From the cell containing the given text, extract its center point as (x, y) coordinate. 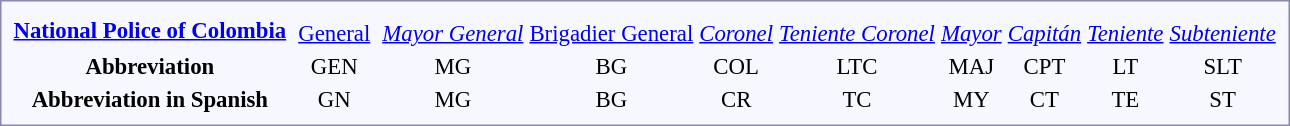
LTC (858, 66)
MY (971, 99)
Subteniente (1222, 33)
Mayor (971, 33)
GN (334, 99)
Brigadier General (612, 33)
COL (736, 66)
CPT (1044, 66)
Mayor General (453, 33)
GEN (334, 66)
Capitán (1044, 33)
ST (1222, 99)
National Police of Colombia (150, 30)
Abbreviation in Spanish (150, 99)
LT (1126, 66)
SLT (1222, 66)
TC (858, 99)
MAJ (971, 66)
CT (1044, 99)
Abbreviation (150, 66)
CR (736, 99)
Teniente Coronel (858, 33)
General (334, 33)
TE (1126, 99)
Coronel (736, 33)
Teniente (1126, 33)
